Provide the [X, Y] coordinate of the cell's center where the given text is located.  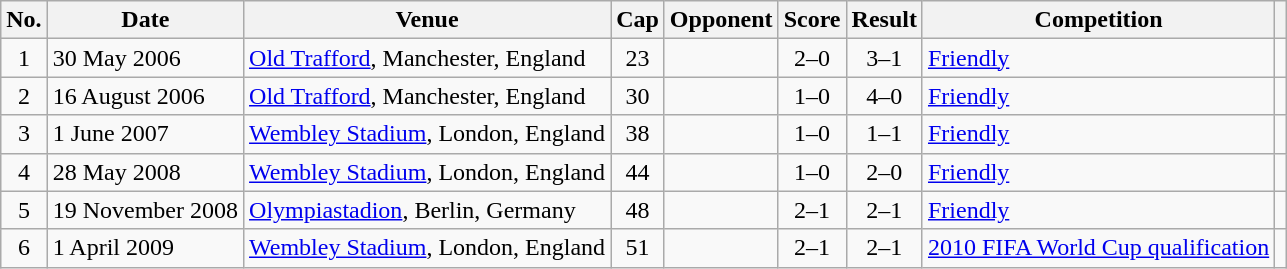
Competition [1098, 20]
Score [812, 20]
Date [145, 20]
2 [24, 96]
30 May 2006 [145, 58]
5 [24, 210]
Opponent [721, 20]
Result [884, 20]
44 [638, 172]
1 April 2009 [145, 248]
6 [24, 248]
Venue [428, 20]
23 [638, 58]
1 June 2007 [145, 134]
3–1 [884, 58]
3 [24, 134]
No. [24, 20]
38 [638, 134]
30 [638, 96]
4–0 [884, 96]
51 [638, 248]
Olympiastadion, Berlin, Germany [428, 210]
48 [638, 210]
28 May 2008 [145, 172]
1–1 [884, 134]
4 [24, 172]
2010 FIFA World Cup qualification [1098, 248]
Cap [638, 20]
16 August 2006 [145, 96]
1 [24, 58]
19 November 2008 [145, 210]
